Find where the given text appears and provide that cell's center as [x, y] coordinate. 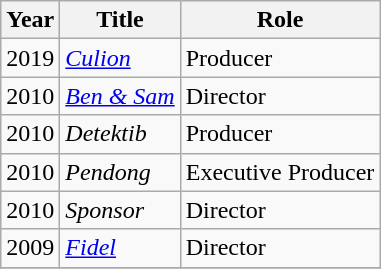
Role [280, 20]
2009 [30, 248]
Sponsor [120, 210]
Culion [120, 58]
Year [30, 20]
Fidel [120, 248]
Detektib [120, 134]
Executive Producer [280, 172]
Title [120, 20]
Pendong [120, 172]
Ben & Sam [120, 96]
2019 [30, 58]
